Extract the (x, y) coordinate from the center of the cell holding the provided text.  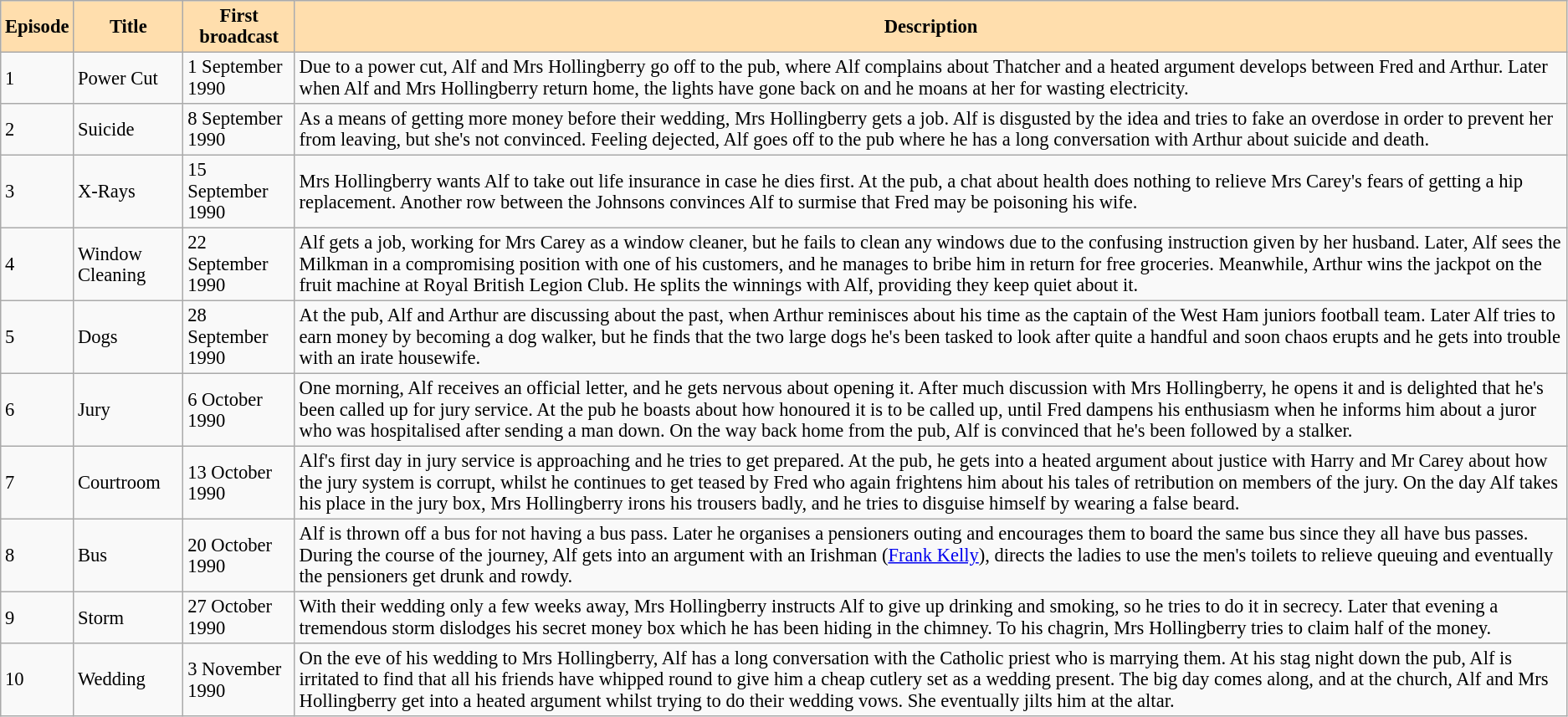
8 (37, 556)
Description (930, 27)
3 November 1990 (239, 679)
Power Cut (129, 78)
27 October 1990 (239, 617)
9 (37, 617)
5 (37, 336)
10 (37, 679)
3 (37, 191)
28 September 1990 (239, 336)
Courtroom (129, 482)
Jury (129, 410)
20 October 1990 (239, 556)
2 (37, 130)
Bus (129, 556)
Episode (37, 27)
13 October 1990 (239, 482)
22 September 1990 (239, 264)
1 (37, 78)
X-Rays (129, 191)
Suicide (129, 130)
7 (37, 482)
Dogs (129, 336)
6 October 1990 (239, 410)
1 September 1990 (239, 78)
Storm (129, 617)
First broadcast (239, 27)
8 September 1990 (239, 130)
Title (129, 27)
6 (37, 410)
15 September 1990 (239, 191)
Window Cleaning (129, 264)
4 (37, 264)
Wedding (129, 679)
